Find where the given text appears and provide that cell's center as [X, Y] coordinate. 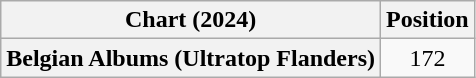
Chart (2024) [191, 20]
Belgian Albums (Ultratop Flanders) [191, 58]
172 [428, 58]
Position [428, 20]
